Provide the [X, Y] coordinate of the cell's center where the given text is located.  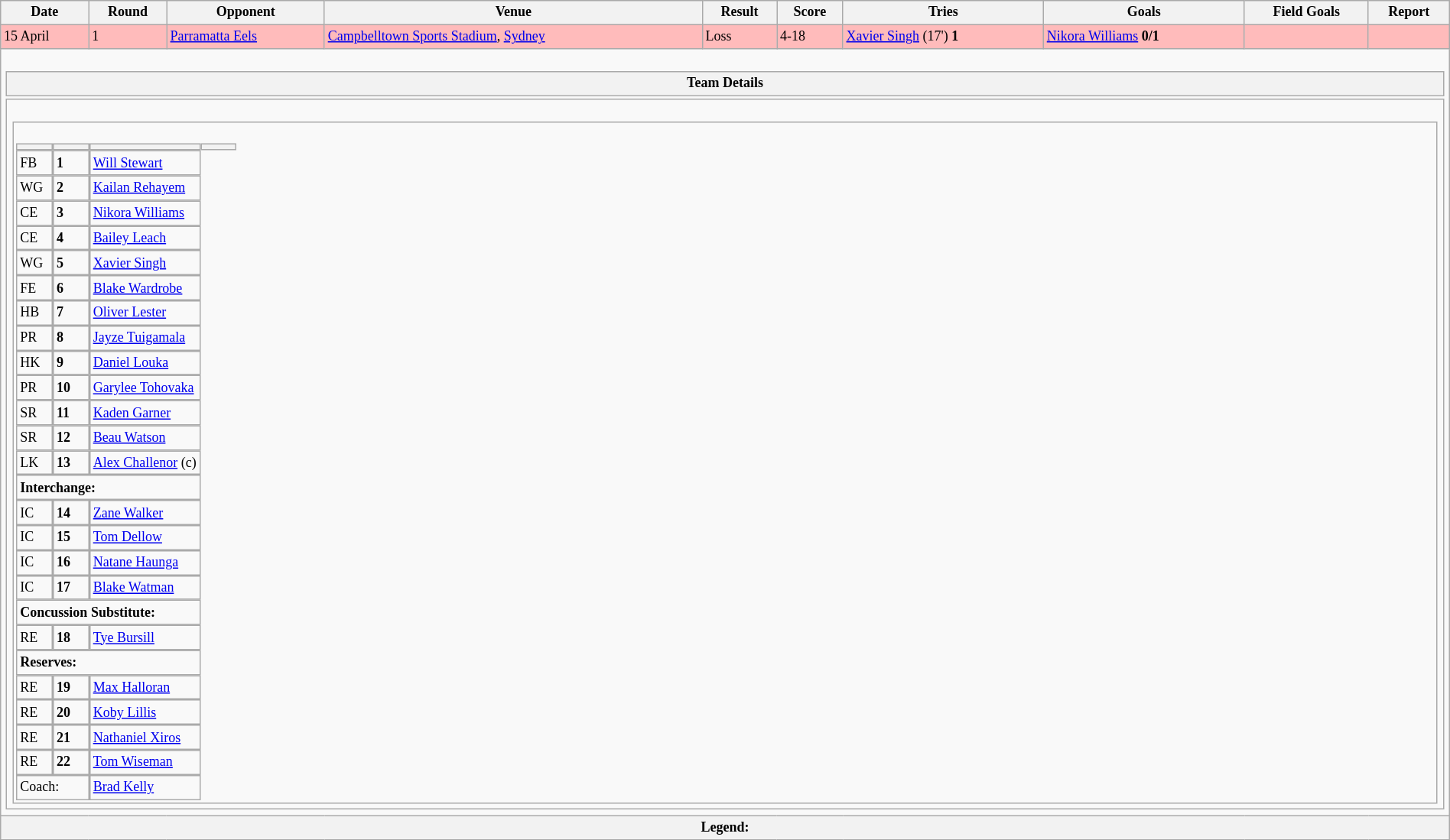
17 [71, 587]
13 [71, 463]
8 [71, 338]
Loss [739, 37]
Zane Walker [145, 512]
Kaden Garner [145, 413]
14 [71, 512]
20 [71, 712]
Xavier Singh [145, 263]
Bailey Leach [145, 238]
Nikora Williams 0/1 [1144, 37]
Venue [513, 12]
Parramatta Eels [245, 37]
Result [739, 12]
Koby Lillis [145, 712]
FB [34, 164]
3 [71, 212]
18 [71, 637]
Beau Watson [145, 437]
Opponent [245, 12]
16 [71, 563]
19 [71, 688]
7 [71, 313]
Reserves: [108, 662]
Tom Wiseman [145, 763]
HB [34, 313]
21 [71, 737]
Oliver Lester [145, 313]
Natane Haunga [145, 563]
Blake Watman [145, 587]
15 [71, 538]
FE [34, 287]
Nathaniel Xiros [145, 737]
Legend: [725, 827]
Daniel Louka [145, 362]
4 [71, 238]
Xavier Singh (17') 1 [943, 37]
Goals [1144, 12]
Alex Challenor (c) [145, 463]
4-18 [811, 37]
Tye Bursill [145, 637]
11 [71, 413]
15 April [44, 37]
Report [1409, 12]
Tom Dellow [145, 538]
9 [71, 362]
Coach: [52, 787]
Round [128, 12]
22 [71, 763]
Date [44, 12]
Blake Wardrobe [145, 287]
Jayze Tuigamala [145, 338]
Interchange: [108, 488]
Campbelltown Sports Stadium, Sydney [513, 37]
Will Stewart [145, 164]
5 [71, 263]
LK [34, 463]
HK [34, 362]
2 [71, 188]
12 [71, 437]
Tries [943, 12]
Brad Kelly [145, 787]
Garylee Tohovaka [145, 388]
Nikora Williams [145, 212]
Field Goals [1306, 12]
Team Details [725, 84]
Score [811, 12]
6 [71, 287]
Concussion Substitute: [108, 613]
10 [71, 388]
Max Halloran [145, 688]
Kailan Rehayem [145, 188]
